Capture the cell that displays the provided text and extract its [X, Y] central coordinate. 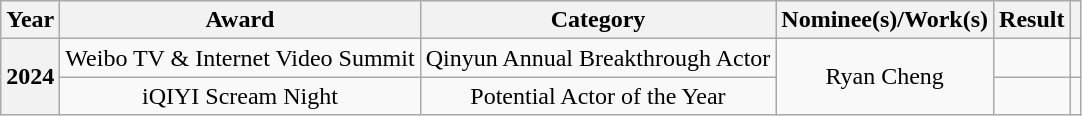
Result [1032, 20]
Weibo TV & Internet Video Summit [240, 58]
Category [598, 20]
Ryan Cheng [885, 77]
Award [240, 20]
Qinyun Annual Breakthrough Actor [598, 58]
Year [30, 20]
iQIYI Scream Night [240, 96]
2024 [30, 77]
Potential Actor of the Year [598, 96]
Nominee(s)/Work(s) [885, 20]
